Detect which cell encompasses the target text, then output its (X, Y) center coordinate. 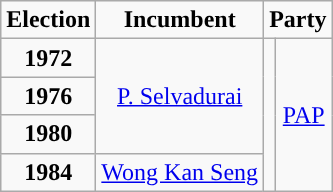
1972 (48, 58)
Party (298, 20)
1980 (48, 134)
PAP (304, 115)
1976 (48, 96)
P. Selvadurai (180, 96)
Wong Kan Seng (180, 172)
Election (48, 20)
1984 (48, 172)
Incumbent (180, 20)
